Provide the (x, y) coordinate of the cell's center where the given text is located.  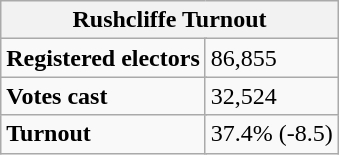
Rushcliffe Turnout (170, 20)
Registered electors (104, 58)
Votes cast (104, 96)
32,524 (272, 96)
Turnout (104, 134)
86,855 (272, 58)
37.4% (-8.5) (272, 134)
